Locate the cell with the specified text and output its (x, y) center coordinate. 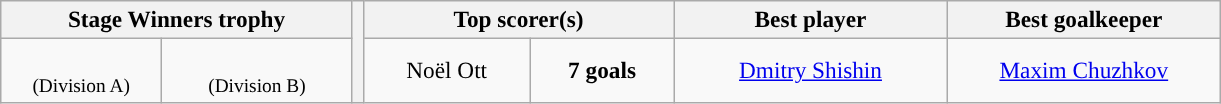
Noël Ott (446, 70)
Maxim Chuzhkov (1084, 70)
(Division A) (82, 70)
Stage Winners trophy (177, 19)
(Division B) (258, 70)
Best player (810, 19)
Top scorer(s) (518, 19)
Dmitry Shishin (810, 70)
Best goalkeeper (1084, 19)
7 goals (602, 70)
